Provide the [X, Y] coordinate of the cell's center where the given text is located.  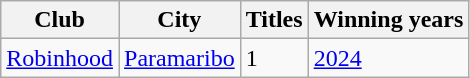
Titles [274, 20]
Winning years [388, 20]
Robinhood [60, 58]
1 [274, 58]
Club [60, 20]
City [179, 20]
2024 [388, 58]
Paramaribo [179, 58]
